Detect which cell encompasses the target text, then output its (x, y) center coordinate. 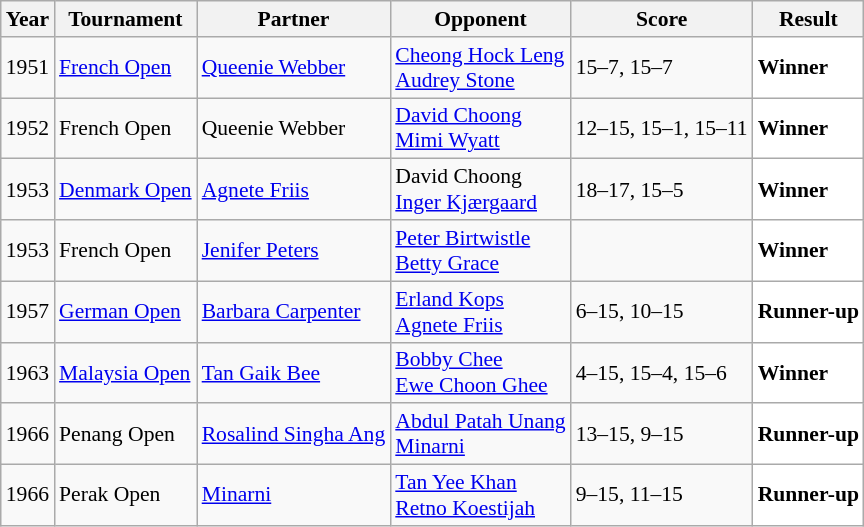
Tan Gaik Bee (294, 372)
Result (808, 19)
12–15, 15–1, 15–11 (662, 128)
Tan Yee Khan Retno Koestijah (480, 496)
Agnete Friis (294, 190)
German Open (126, 312)
1952 (28, 128)
Denmark Open (126, 190)
Partner (294, 19)
Abdul Patah Unang Minarni (480, 434)
Opponent (480, 19)
13–15, 9–15 (662, 434)
Peter Birtwistle Betty Grace (480, 250)
Malaysia Open (126, 372)
9–15, 11–15 (662, 496)
Bobby Chee Ewe Choon Ghee (480, 372)
Jenifer Peters (294, 250)
6–15, 10–15 (662, 312)
1957 (28, 312)
Erland Kops Agnete Friis (480, 312)
Rosalind Singha Ang (294, 434)
Perak Open (126, 496)
Penang Open (126, 434)
Minarni (294, 496)
David Choong Mimi Wyatt (480, 128)
18–17, 15–5 (662, 190)
Score (662, 19)
15–7, 15–7 (662, 68)
Year (28, 19)
1963 (28, 372)
4–15, 15–4, 15–6 (662, 372)
1951 (28, 68)
Barbara Carpenter (294, 312)
Tournament (126, 19)
David Choong Inger Kjærgaard (480, 190)
Cheong Hock Leng Audrey Stone (480, 68)
